Extract the [x, y] coordinate from the center of the cell holding the provided text.  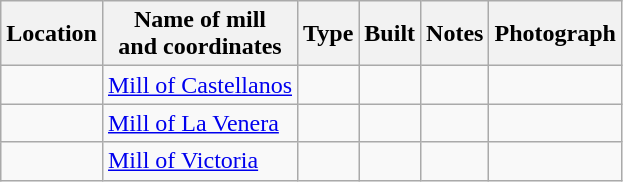
Name of milland coordinates [200, 34]
Photograph [555, 34]
Mill of La Venera [200, 123]
Mill of Castellanos [200, 85]
Mill of Victoria [200, 161]
Type [328, 34]
Notes [455, 34]
Location [52, 34]
Built [390, 34]
